Determine the (x, y) coordinate at the center of the cell enclosing the given text.  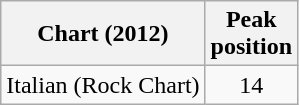
Chart (2012) (103, 34)
14 (251, 85)
Italian (Rock Chart) (103, 85)
Peakposition (251, 34)
